Find where the given text appears and provide that cell's center as (X, Y) coordinate. 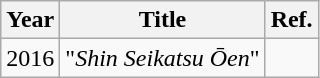
Ref. (292, 20)
Year (30, 20)
Title (162, 20)
"Shin Seikatsu Ōen" (162, 58)
2016 (30, 58)
